Determine the (x, y) coordinate at the center of the cell enclosing the given text.  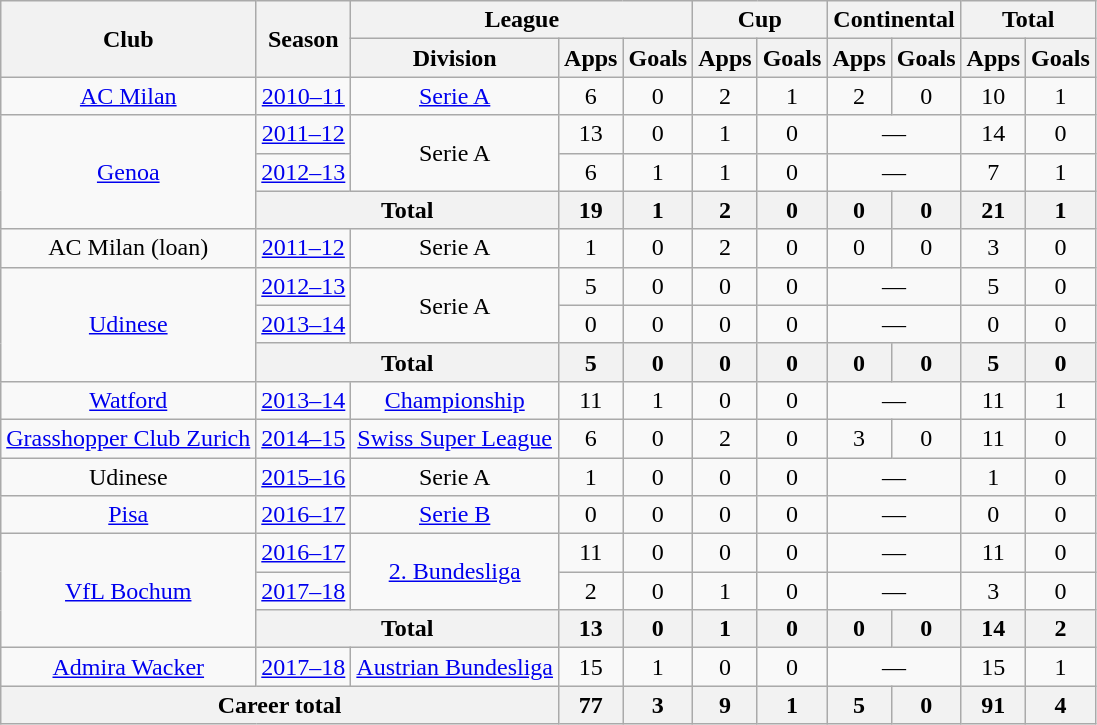
Swiss Super League (455, 438)
AC Milan (128, 96)
21 (993, 210)
2014–15 (304, 438)
77 (591, 705)
Championship (455, 400)
Austrian Bundesliga (455, 667)
Division (455, 58)
Continental (894, 20)
2. Bundesliga (455, 572)
Watford (128, 400)
19 (591, 210)
10 (993, 96)
Admira Wacker (128, 667)
Season (304, 39)
9 (725, 705)
Career total (280, 705)
Grasshopper Club Zurich (128, 438)
4 (1061, 705)
Cup (760, 20)
Pisa (128, 515)
Serie B (455, 515)
Genoa (128, 172)
AC Milan (loan) (128, 248)
VfL Bochum (128, 591)
2010–11 (304, 96)
Club (128, 39)
91 (993, 705)
7 (993, 172)
2015–16 (304, 477)
League (522, 20)
